Find where the given text appears and provide that cell's center as [X, Y] coordinate. 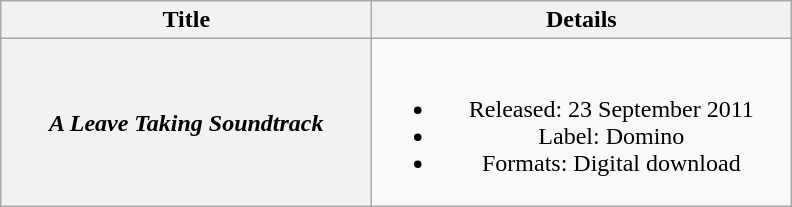
Released: 23 September 2011Label: DominoFormats: Digital download [582, 122]
Title [186, 20]
Details [582, 20]
A Leave Taking Soundtrack [186, 122]
